Extract the [x, y] coordinate from the center of the cell holding the provided text.  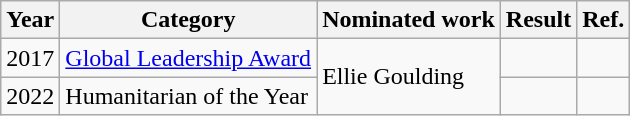
Humanitarian of the Year [188, 96]
Result [538, 20]
2022 [30, 96]
2017 [30, 58]
Global Leadership Award [188, 58]
Ellie Goulding [409, 77]
Ref. [604, 20]
Nominated work [409, 20]
Category [188, 20]
Year [30, 20]
